Scan for the cell matching the given text and deliver its (x, y) coordinate at center. 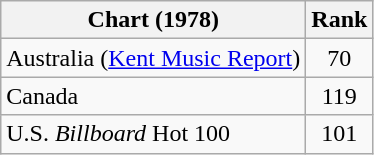
Canada (154, 96)
U.S. Billboard Hot 100 (154, 134)
Rank (340, 20)
Chart (1978) (154, 20)
70 (340, 58)
119 (340, 96)
101 (340, 134)
Australia (Kent Music Report) (154, 58)
